Locate the cell with the specified text and output its (X, Y) center coordinate. 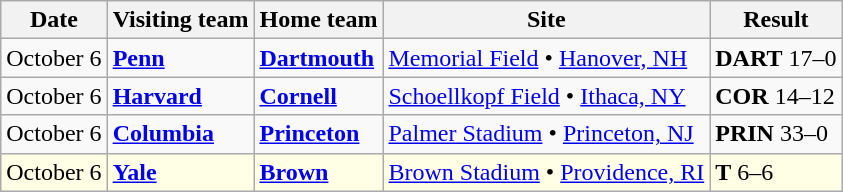
Penn (180, 58)
Princeton (318, 134)
COR 14–12 (776, 96)
Palmer Stadium • Princeton, NJ (546, 134)
Columbia (180, 134)
Schoellkopf Field • Ithaca, NY (546, 96)
Visiting team (180, 20)
Date (54, 20)
DART 17–0 (776, 58)
Brown Stadium • Providence, RI (546, 172)
Site (546, 20)
Home team (318, 20)
Result (776, 20)
PRIN 33–0 (776, 134)
T 6–6 (776, 172)
Harvard (180, 96)
Dartmouth (318, 58)
Memorial Field • Hanover, NH (546, 58)
Cornell (318, 96)
Yale (180, 172)
Brown (318, 172)
